Return the [X, Y] coordinate for the center point of the cell that contains the specified text.  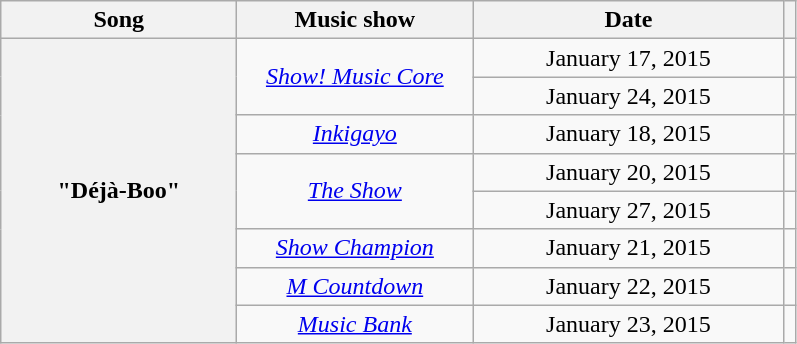
January 24, 2015 [628, 96]
Show Champion [355, 248]
Music Bank [355, 324]
January 21, 2015 [628, 248]
January 17, 2015 [628, 58]
January 20, 2015 [628, 172]
January 18, 2015 [628, 134]
Show! Music Core [355, 77]
Song [119, 20]
Music show [355, 20]
January 23, 2015 [628, 324]
"Déjà-Boo" [119, 191]
The Show [355, 191]
January 22, 2015 [628, 286]
January 27, 2015 [628, 210]
Inkigayo [355, 134]
M Countdown [355, 286]
Date [628, 20]
